From the cell containing the given text, extract its center point as (x, y) coordinate. 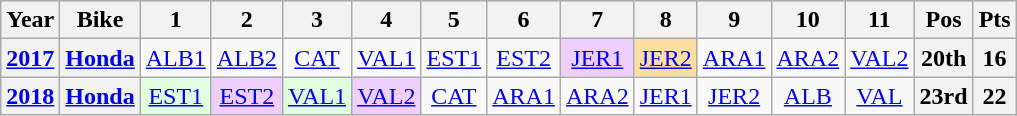
Pts (994, 20)
3 (316, 20)
Year (30, 20)
ALB1 (176, 58)
2018 (30, 96)
2017 (30, 58)
8 (666, 20)
VAL (880, 96)
1 (176, 20)
10 (808, 20)
20th (944, 58)
22 (994, 96)
2 (246, 20)
ALB2 (246, 58)
6 (524, 20)
23rd (944, 96)
16 (994, 58)
Bike (100, 20)
4 (386, 20)
ALB (808, 96)
11 (880, 20)
Pos (944, 20)
5 (454, 20)
9 (734, 20)
7 (597, 20)
